Find where the given text appears and provide that cell's center as [X, Y] coordinate. 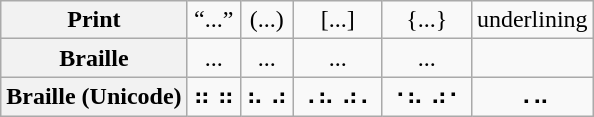
⠦ ⠴ [266, 97]
⠠⠦ ⠴⠄ [338, 97]
underlining [532, 20]
Braille (Unicode) [94, 97]
⠶ ⠶ [214, 97]
⠠⠤ [532, 97]
“...” [214, 20]
{...} [426, 20]
[...] [338, 20]
Print [94, 20]
(...) [266, 20]
⠐⠦ ⠴⠂ [426, 97]
Braille [94, 58]
